Search for the cell housing the specified text and yield its [X, Y] center coordinate. 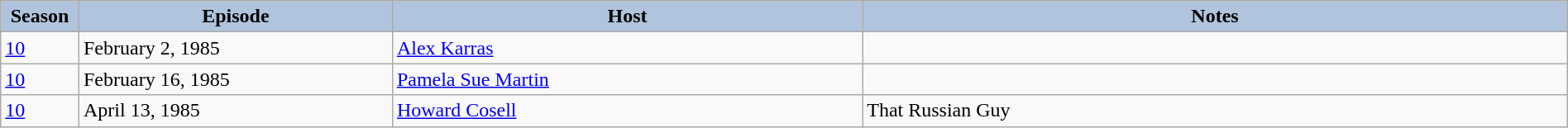
Alex Karras [627, 48]
Pamela Sue Martin [627, 79]
Notes [1216, 17]
That Russian Guy [1216, 111]
February 16, 1985 [235, 79]
Season [40, 17]
April 13, 1985 [235, 111]
Host [627, 17]
Episode [235, 17]
Howard Cosell [627, 111]
February 2, 1985 [235, 48]
